Detect which cell encompasses the target text, then output its [x, y] center coordinate. 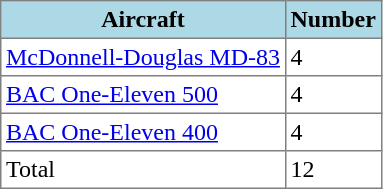
BAC One-Eleven 400 [143, 132]
McDonnell-Douglas MD-83 [143, 57]
Aircraft [143, 20]
Total [143, 170]
12 [333, 170]
BAC One-Eleven 500 [143, 95]
Number [333, 20]
